Scan for the cell matching the given text and deliver its [X, Y] coordinate at center. 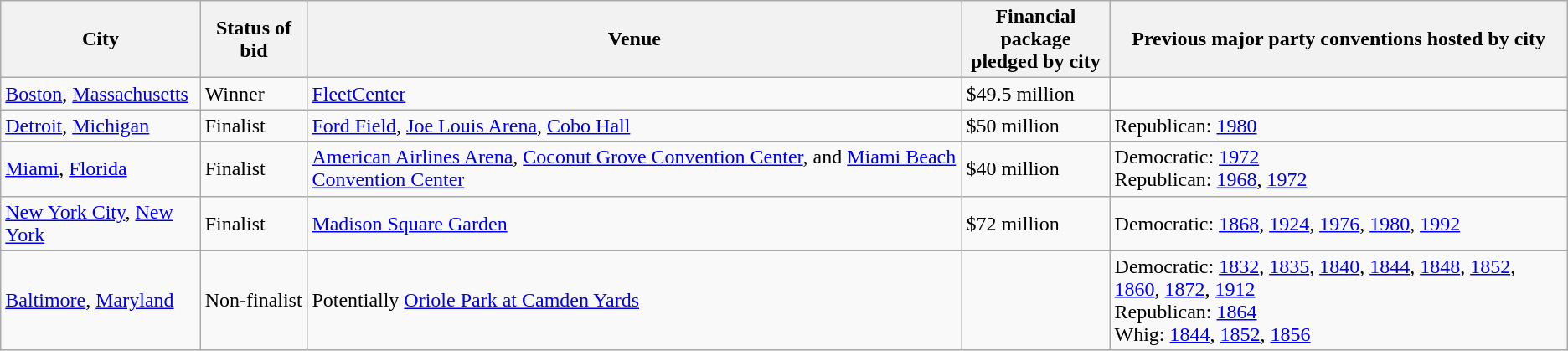
Republican: 1980 [1338, 126]
Non-finalist [254, 300]
$49.5 million [1035, 94]
$72 million [1035, 223]
FleetCenter [635, 94]
Democratic: 1832, 1835, 1840, 1844, 1848, 1852, 1860, 1872, 1912Republican: 1864Whig: 1844, 1852, 1856 [1338, 300]
Democratic: 1972Republican: 1968, 1972 [1338, 169]
Detroit, Michigan [101, 126]
Madison Square Garden [635, 223]
$50 million [1035, 126]
New York City, New York [101, 223]
Miami, Florida [101, 169]
Status of bid [254, 39]
Previous major party conventions hosted by city [1338, 39]
Financial packagepledged by city [1035, 39]
Democratic: 1868, 1924, 1976, 1980, 1992 [1338, 223]
Potentially Oriole Park at Camden Yards [635, 300]
$40 million [1035, 169]
Ford Field, Joe Louis Arena, Cobo Hall [635, 126]
Winner [254, 94]
American Airlines Arena, Coconut Grove Convention Center, and Miami Beach Convention Center [635, 169]
Venue [635, 39]
City [101, 39]
Baltimore, Maryland [101, 300]
Boston, Massachusetts [101, 94]
